Search for the cell housing the specified text and yield its [X, Y] center coordinate. 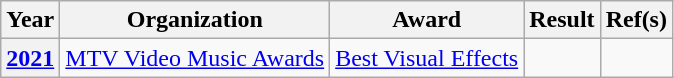
2021 [30, 58]
Ref(s) [636, 20]
Year [30, 20]
Best Visual Effects [427, 58]
MTV Video Music Awards [195, 58]
Organization [195, 20]
Award [427, 20]
Result [562, 20]
